Output the [X, Y] coordinate of the center of the cell containing the given text.  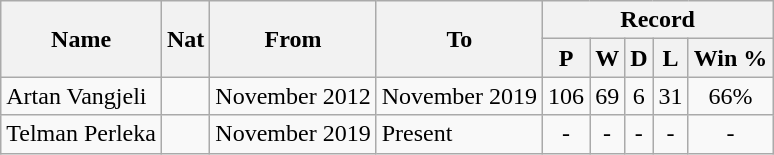
November 2012 [293, 96]
D [639, 58]
To [459, 39]
31 [670, 96]
Present [459, 134]
66% [730, 96]
106 [566, 96]
6 [639, 96]
L [670, 58]
69 [608, 96]
Win % [730, 58]
P [566, 58]
Record [658, 20]
Telman Perleka [82, 134]
Artan Vangjeli [82, 96]
From [293, 39]
Nat [185, 39]
Name [82, 39]
W [608, 58]
